Locate the cell with the specified text and output its (x, y) center coordinate. 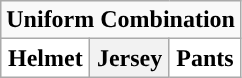
Pants (204, 58)
Jersey (130, 58)
Helmet (46, 58)
Uniform Combination (121, 20)
